Scan for the cell matching the given text and deliver its (X, Y) coordinate at center. 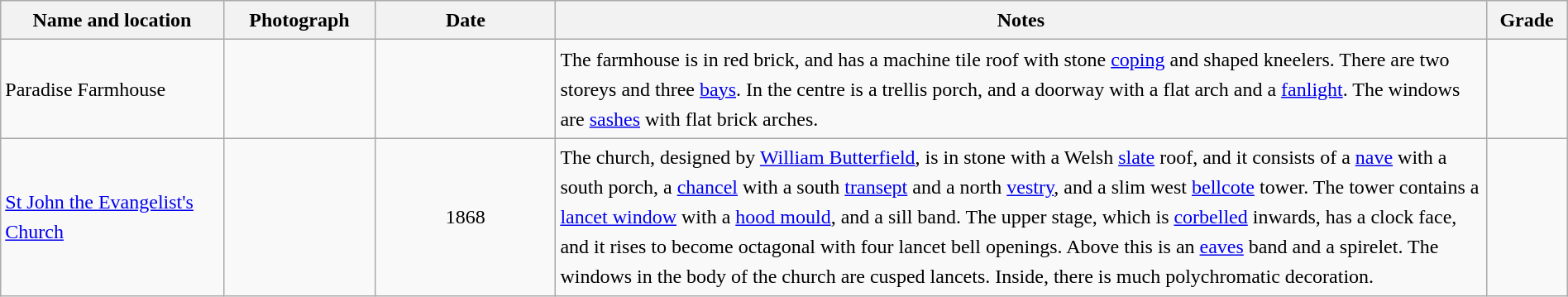
Photograph (299, 20)
Grade (1527, 20)
Paradise Farmhouse (112, 89)
Notes (1021, 20)
St John the Evangelist's Church (112, 217)
Name and location (112, 20)
1868 (466, 217)
Date (466, 20)
